Identify which cell holds the provided text, then report its [X, Y] central coordinate. 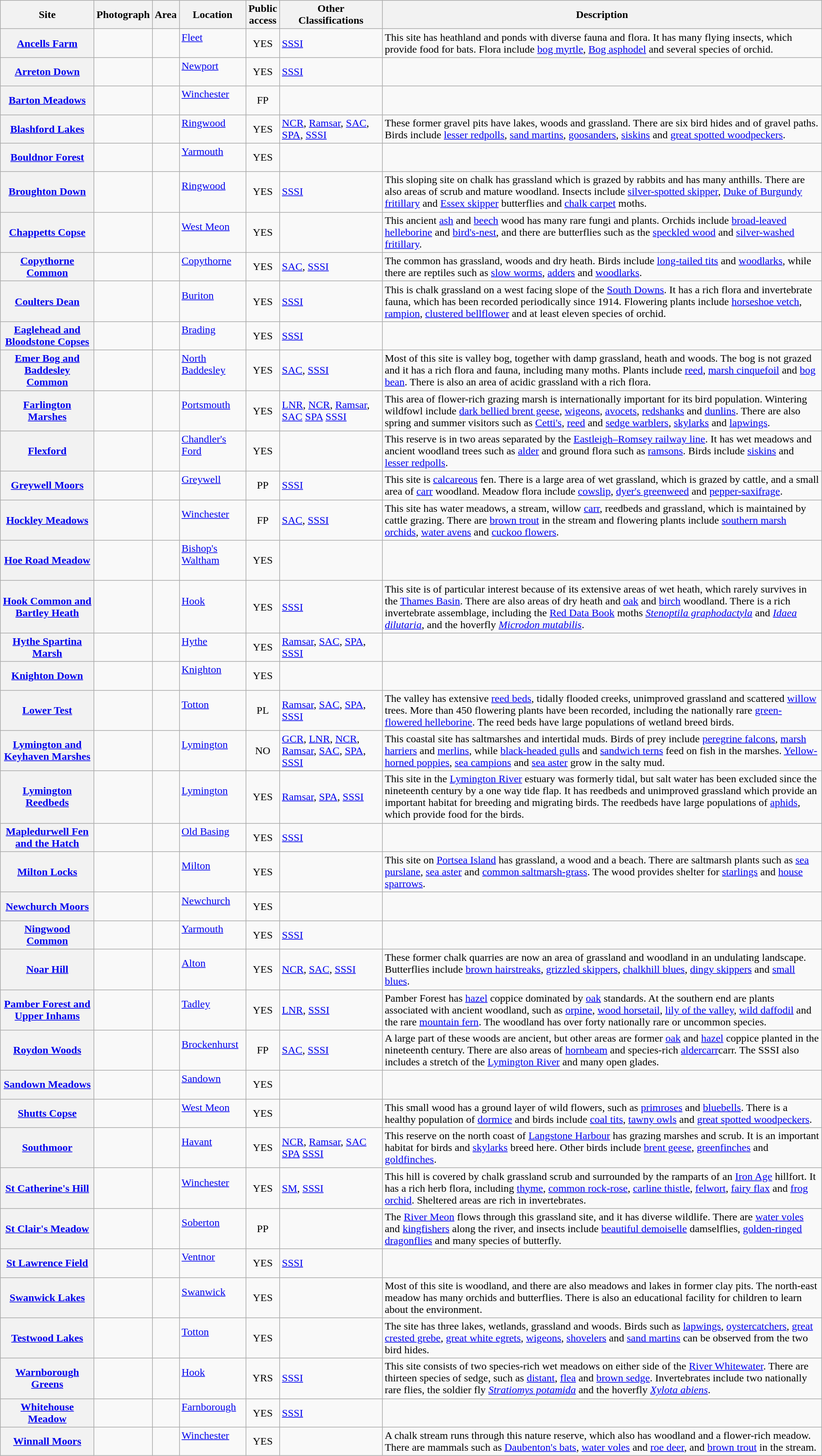
Lymington and Keyhaven Marshes [47, 751]
Flexford [47, 451]
Area [166, 15]
Swanwick Lakes [47, 1298]
Fleet [213, 43]
Mapledurwell Fen and the Hatch [47, 838]
Testwood Lakes [47, 1338]
Newport [213, 72]
Knighton Down [47, 676]
Soberton [213, 1229]
NCR, Ramsar, SAC SPA SSSI [331, 1148]
Buriton [213, 301]
Southmoor [47, 1148]
Ningwood Common [47, 935]
Hockley Meadows [47, 520]
Arreton Down [47, 72]
Portsmouth [213, 411]
Roydon Woods [47, 1050]
St Catherine's Hill [47, 1188]
Newchurch [213, 906]
Chandler's Ford [213, 451]
Hythe Spartina Marsh [47, 647]
Alton [213, 969]
Copythorne Common [47, 267]
NCR, SAC, SSSI [331, 969]
Blashford Lakes [47, 129]
Lower Test [47, 710]
Broughton Down [47, 192]
Sandown [213, 1085]
LNR, SSSI [331, 1010]
Whitehouse Meadow [47, 1413]
Eaglehead and Bloodstone Copses [47, 335]
Farlington Marshes [47, 411]
Hythe [213, 647]
Hoe Road Meadow [47, 561]
Bouldnor Forest [47, 157]
Photograph [123, 15]
Public access [263, 15]
Coulters Dean [47, 301]
Shutts Copse [47, 1113]
SM, SSSI [331, 1188]
GCR, LNR, NCR, Ramsar, SAC, SPA, SSSI [331, 751]
Havant [213, 1148]
Greywell [213, 485]
Newchurch Moors [47, 906]
Farnborough [213, 1413]
Brading [213, 335]
OtherClassifications [331, 15]
Milton Locks [47, 872]
St Clair's Meadow [47, 1229]
Old Basing [213, 838]
Tadley [213, 1010]
Emer Bog and Baddesley Common [47, 370]
LNR, NCR, Ramsar, SAC SPA SSSI [331, 411]
Location [213, 15]
PL [263, 710]
Ventnor [213, 1263]
Chappetts Copse [47, 232]
Barton Meadows [47, 100]
Noar Hill [47, 969]
North Baddesley [213, 370]
NCR, Ramsar, SAC, SPA, SSSI [331, 129]
Description [602, 15]
Ramsar, SPA, SSSI [331, 797]
Site [47, 15]
Pamber Forest and Upper Inhams [47, 1010]
St Lawrence Field [47, 1263]
NO [263, 751]
Lymington Reedbeds [47, 797]
Knighton [213, 676]
Copythorne [213, 267]
Bishop's Waltham [213, 561]
Winnall Moors [47, 1442]
Warnborough Greens [47, 1378]
Greywell Moors [47, 485]
Swanwick [213, 1298]
Hook Common and Bartley Heath [47, 607]
Sandown Meadows [47, 1085]
Milton [213, 872]
Ancells Farm [47, 43]
Brockenhurst [213, 1050]
YRS [263, 1378]
